Extract the (X, Y) coordinate from the center of the cell holding the provided text.  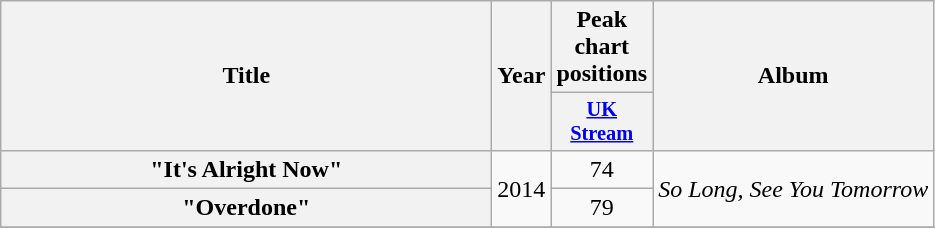
UKStream (602, 122)
Peak chart positions (602, 47)
So Long, See You Tomorrow (794, 188)
74 (602, 169)
Year (522, 76)
2014 (522, 188)
"It's Alright Now" (246, 169)
Title (246, 76)
79 (602, 208)
"Overdone" (246, 208)
Album (794, 76)
